Extract the (x, y) coordinate from the center of the cell holding the provided text.  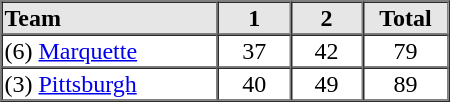
79 (405, 50)
42 (326, 50)
Total (405, 18)
2 (326, 18)
(6) Marquette (110, 50)
Team (110, 18)
1 (254, 18)
40 (254, 84)
(3) Pittsburgh (110, 84)
49 (326, 84)
89 (405, 84)
37 (254, 50)
